Extract the [X, Y] coordinate from the center of the cell holding the provided text.  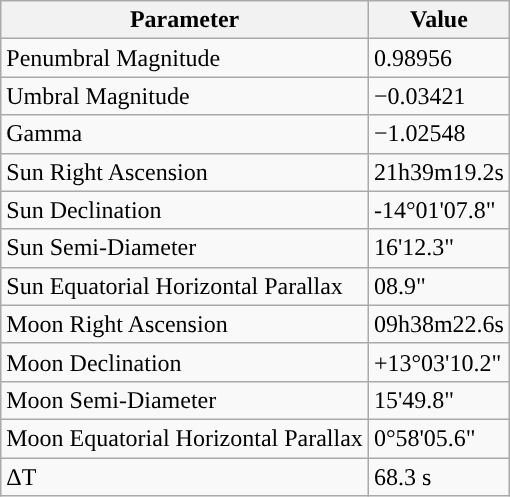
Moon Right Ascension [185, 324]
21h39m19.2s [438, 172]
−1.02548 [438, 134]
Moon Equatorial Horizontal Parallax [185, 438]
0°58'05.6" [438, 438]
Value [438, 20]
+13°03'10.2" [438, 362]
Penumbral Magnitude [185, 58]
ΔT [185, 477]
68.3 s [438, 477]
0.98956 [438, 58]
Sun Equatorial Horizontal Parallax [185, 286]
15'49.8" [438, 400]
09h38m22.6s [438, 324]
Umbral Magnitude [185, 96]
Moon Declination [185, 362]
−0.03421 [438, 96]
16'12.3" [438, 248]
-14°01'07.8" [438, 210]
Sun Semi-Diameter [185, 248]
Sun Declination [185, 210]
Parameter [185, 20]
Gamma [185, 134]
Sun Right Ascension [185, 172]
Moon Semi-Diameter [185, 400]
08.9" [438, 286]
